Output the [X, Y] coordinate of the center of the cell containing the given text.  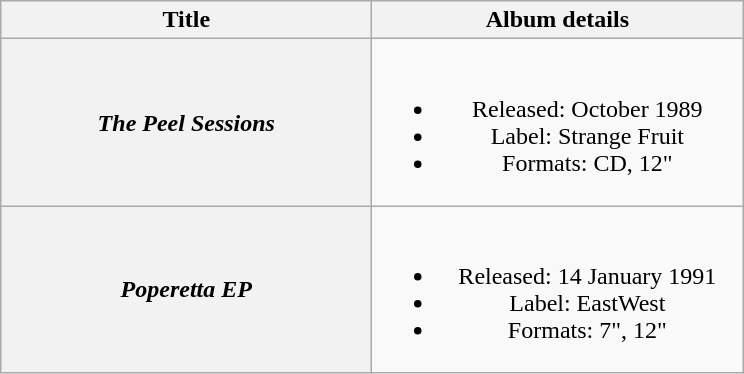
The Peel Sessions [186, 122]
Released: 14 January 1991Label: EastWestFormats: 7", 12" [558, 290]
Released: October 1989Label: Strange FruitFormats: CD, 12" [558, 122]
Poperetta EP [186, 290]
Album details [558, 20]
Title [186, 20]
